Return [X, Y] of the center of cell containing provided text 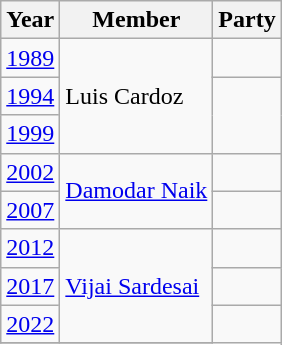
Member [136, 20]
2002 [30, 172]
Luis Cardoz [136, 96]
2022 [30, 324]
Damodar Naik [136, 191]
Year [30, 20]
2017 [30, 286]
Party [247, 20]
1999 [30, 134]
1994 [30, 96]
1989 [30, 58]
Vijai Sardesai [136, 286]
2012 [30, 248]
2007 [30, 210]
